Pinpoint the cell where the given text exists, returning its (X, Y) midpoint coordinate. 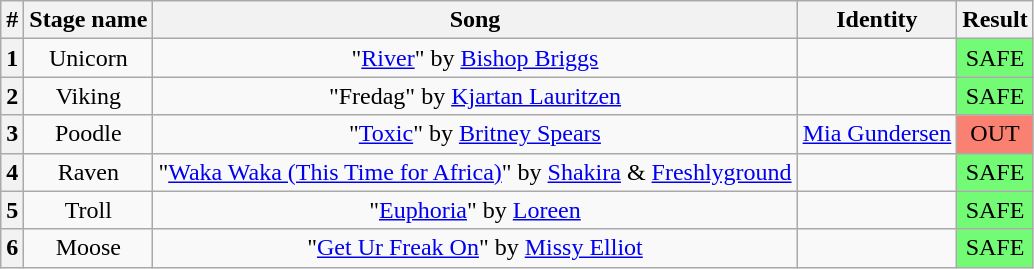
4 (12, 172)
"Waka Waka (This Time for Africa)" by Shakira & Freshlyground (475, 172)
Viking (88, 96)
"Toxic" by Britney Spears (475, 134)
Moose (88, 248)
3 (12, 134)
5 (12, 210)
"Euphoria" by Loreen (475, 210)
Identity (877, 20)
"River" by Bishop Briggs (475, 58)
1 (12, 58)
Mia Gundersen (877, 134)
Result (995, 20)
"Get Ur Freak On" by Missy Elliot (475, 248)
Unicorn (88, 58)
Troll (88, 210)
6 (12, 248)
OUT (995, 134)
Stage name (88, 20)
"Fredag" by Kjartan Lauritzen (475, 96)
Raven (88, 172)
Poodle (88, 134)
Song (475, 20)
2 (12, 96)
# (12, 20)
